Return (x, y) of the center of cell containing provided text 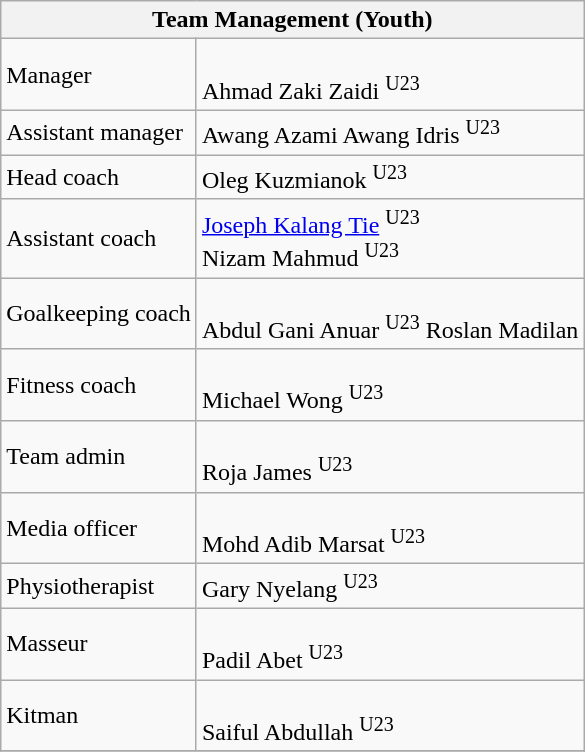
Manager (99, 75)
Media officer (99, 528)
Abdul Gani Anuar U23 Roslan Madilan (390, 314)
Kitman (99, 716)
Gary Nyelang U23 (390, 586)
Physiotherapist (99, 586)
Padil Abet U23 (390, 644)
Awang Azami Awang Idris U23 (390, 132)
Joseph Kalang Tie U23 Nizam Mahmud U23 (390, 238)
Head coach (99, 178)
Oleg Kuzmianok U23 (390, 178)
Assistant manager (99, 132)
Assistant coach (99, 238)
Mohd Adib Marsat U23 (390, 528)
Michael Wong U23 (390, 385)
Team admin (99, 457)
Ahmad Zaki Zaidi U23 (390, 75)
Masseur (99, 644)
Fitness coach (99, 385)
Roja James U23 (390, 457)
Team Management (Youth) (292, 20)
Saiful Abdullah U23 (390, 716)
Goalkeeping coach (99, 314)
